Capture the cell that displays the provided text and extract its (x, y) central coordinate. 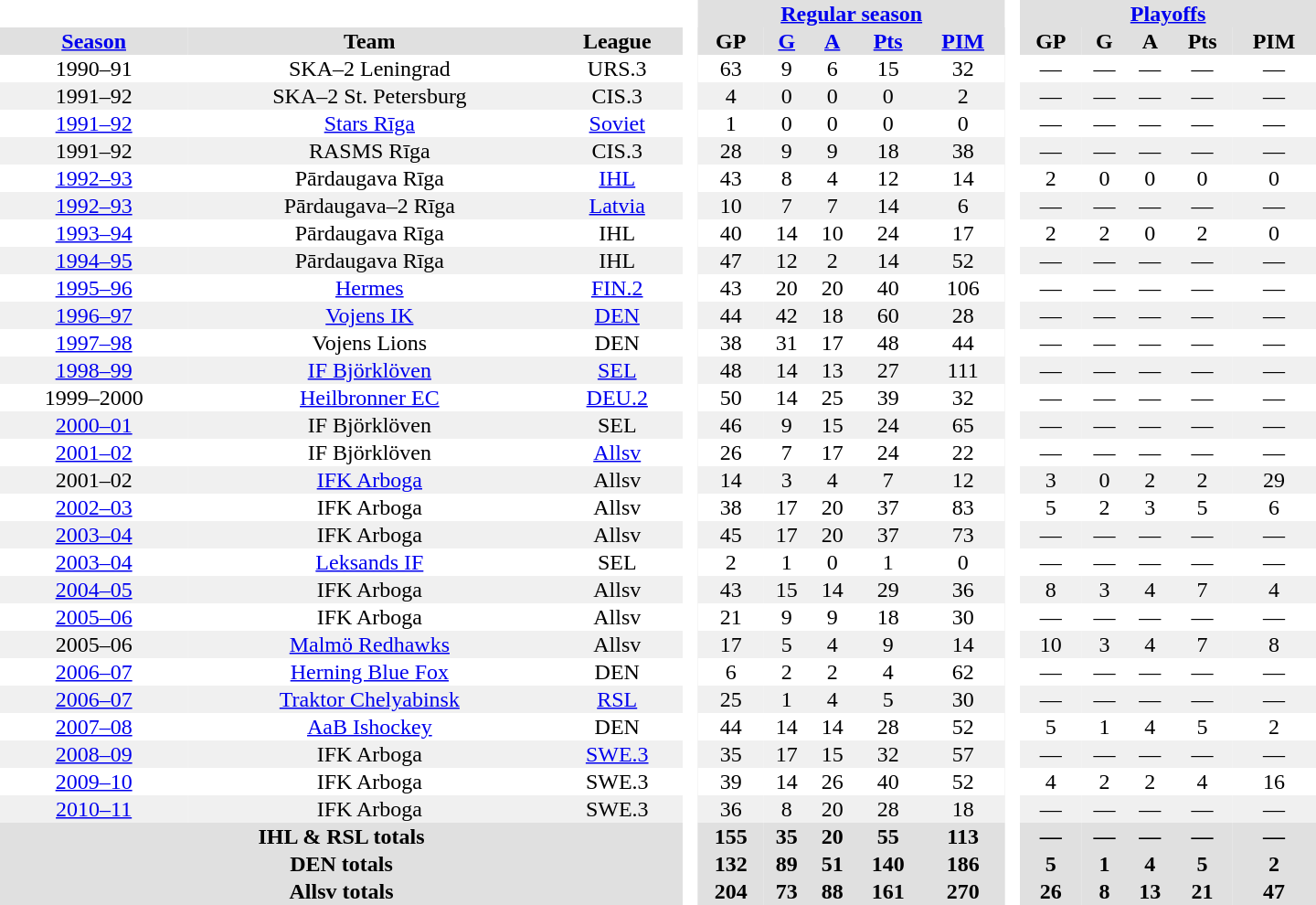
SKA–2 Leningrad (369, 69)
45 (731, 535)
88 (833, 891)
2000–01 (93, 425)
161 (888, 891)
2007–08 (93, 727)
2009–10 (93, 782)
Pārdaugava–2 Rīga (369, 206)
42 (787, 315)
132 (731, 864)
60 (888, 315)
1999–2000 (93, 398)
2010–11 (93, 809)
16 (1274, 782)
IHL & RSL totals (342, 836)
22 (963, 452)
1996–97 (93, 315)
SKA–2 St. Petersburg (369, 96)
RASMS Rīga (369, 151)
Leksands IF (369, 562)
DEU.2 (617, 398)
URS.3 (617, 69)
Regular season (852, 14)
57 (963, 754)
51 (833, 864)
31 (787, 343)
2008–09 (93, 754)
89 (787, 864)
Soviet (617, 123)
Hermes (369, 288)
2002–03 (93, 507)
83 (963, 507)
204 (731, 891)
DEN totals (342, 864)
1990–91 (93, 69)
1997–98 (93, 343)
270 (963, 891)
27 (888, 370)
FIN.2 (617, 288)
113 (963, 836)
Malmö Redhawks (369, 644)
1993–94 (93, 233)
62 (963, 672)
140 (888, 864)
1998–99 (93, 370)
65 (963, 425)
Allsv totals (342, 891)
Vojens Lions (369, 343)
63 (731, 69)
55 (888, 836)
Stars Rīga (369, 123)
Team (369, 41)
106 (963, 288)
155 (731, 836)
League (617, 41)
Vojens IK (369, 315)
2004–05 (93, 590)
AaB Ishockey (369, 727)
50 (731, 398)
1995–96 (93, 288)
46 (731, 425)
RSL (617, 699)
Latvia (617, 206)
186 (963, 864)
Herning Blue Fox (369, 672)
111 (963, 370)
Playoffs (1168, 14)
Traktor Chelyabinsk (369, 699)
1994–95 (93, 261)
Heilbronner EC (369, 398)
Season (93, 41)
